Pinpoint the cell where the given text exists, returning its (x, y) midpoint coordinate. 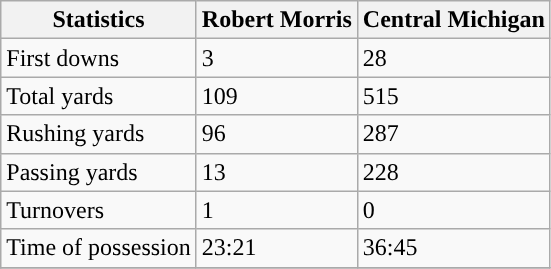
Total yards (99, 96)
13 (276, 172)
515 (454, 96)
Time of possession (99, 248)
Robert Morris (276, 20)
3 (276, 58)
36:45 (454, 248)
Central Michigan (454, 20)
0 (454, 210)
1 (276, 210)
23:21 (276, 248)
28 (454, 58)
First downs (99, 58)
109 (276, 96)
Rushing yards (99, 134)
Turnovers (99, 210)
Statistics (99, 20)
96 (276, 134)
228 (454, 172)
287 (454, 134)
Passing yards (99, 172)
